Provide the (x, y) coordinate of the cell's center where the given text is located.  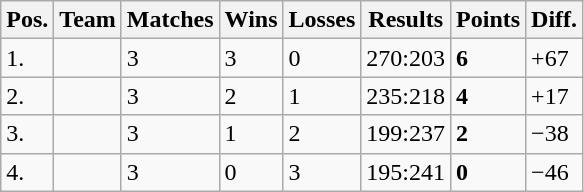
Matches (170, 20)
4. (28, 172)
Points (488, 20)
Losses (322, 20)
1. (28, 58)
−38 (554, 134)
Team (88, 20)
4 (488, 96)
235:218 (406, 96)
Results (406, 20)
6 (488, 58)
+17 (554, 96)
199:237 (406, 134)
Diff. (554, 20)
270:203 (406, 58)
Wins (251, 20)
195:241 (406, 172)
2. (28, 96)
+67 (554, 58)
3. (28, 134)
−46 (554, 172)
Pos. (28, 20)
